Search for the cell housing the specified text and yield its (X, Y) center coordinate. 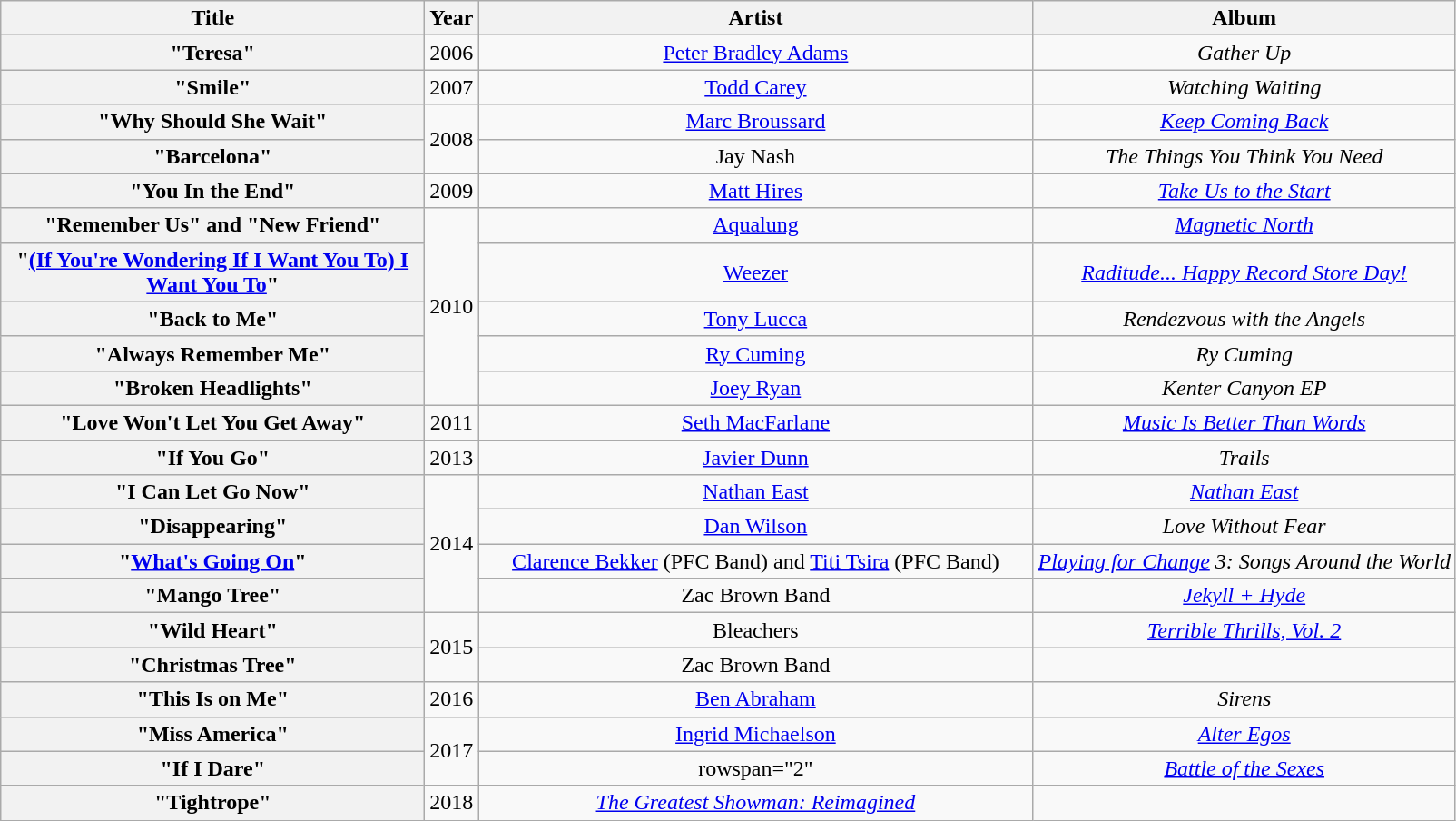
"Back to Me" (212, 319)
"If I Dare" (212, 768)
Sirens (1244, 699)
Seth MacFarlane (755, 422)
2017 (452, 751)
2011 (452, 422)
Music Is Better Than Words (1244, 422)
Weezer (755, 272)
"Disappearing" (212, 527)
"Why Should She Wait" (212, 122)
Title (212, 18)
Javier Dunn (755, 457)
2010 (452, 307)
"Wild Heart" (212, 630)
2014 (452, 544)
Year (452, 18)
Magnetic North (1244, 225)
Todd Carey (755, 87)
"Smile" (212, 87)
"Christmas Tree" (212, 665)
Raditude... Happy Record Store Day! (1244, 272)
The Things You Think You Need (1244, 156)
Album (1244, 18)
Rendezvous with the Angels (1244, 319)
Love Without Fear (1244, 527)
Peter Bradley Adams (755, 53)
Playing for Change 3: Songs Around the World (1244, 561)
Matt Hires (755, 191)
Trails (1244, 457)
Bleachers (755, 630)
2016 (452, 699)
Artist (755, 18)
Marc Broussard (755, 122)
2013 (452, 457)
2008 (452, 139)
Aqualung (755, 225)
Terrible Thrills, Vol. 2 (1244, 630)
Keep Coming Back (1244, 122)
2007 (452, 87)
"Mango Tree" (212, 596)
"I Can Let Go Now" (212, 492)
Gather Up (1244, 53)
"Tightrope" (212, 803)
"Always Remember Me" (212, 353)
Alter Egos (1244, 734)
Kenter Canyon EP (1244, 388)
Clarence Bekker (PFC Band) and Titi Tsira (PFC Band) (755, 561)
"This Is on Me" (212, 699)
Jekyll + Hyde (1244, 596)
2018 (452, 803)
"Barcelona" (212, 156)
Dan Wilson (755, 527)
Tony Lucca (755, 319)
Battle of the Sexes (1244, 768)
Ben Abraham (755, 699)
"(If You're Wondering If I Want You To) I Want You To" (212, 272)
The Greatest Showman: Reimagined (755, 803)
"If You Go" (212, 457)
2009 (452, 191)
2015 (452, 648)
Ingrid Michaelson (755, 734)
2006 (452, 53)
Joey Ryan (755, 388)
"Love Won't Let You Get Away" (212, 422)
"What's Going On" (212, 561)
"You In the End" (212, 191)
"Teresa" (212, 53)
"Remember Us" and "New Friend" (212, 225)
Take Us to the Start (1244, 191)
Jay Nash (755, 156)
"Broken Headlights" (212, 388)
rowspan="2" (755, 768)
"Miss America" (212, 734)
Watching Waiting (1244, 87)
